Search for the cell housing the specified text and yield its [x, y] center coordinate. 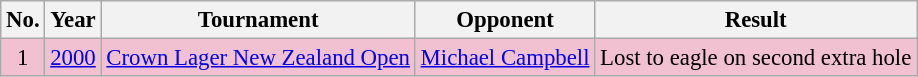
2000 [73, 58]
Year [73, 20]
Opponent [505, 20]
Crown Lager New Zealand Open [258, 58]
Result [756, 20]
1 [23, 58]
Michael Campbell [505, 58]
Lost to eagle on second extra hole [756, 58]
Tournament [258, 20]
No. [23, 20]
